Output the (X, Y) coordinate of the center of the cell containing the given text.  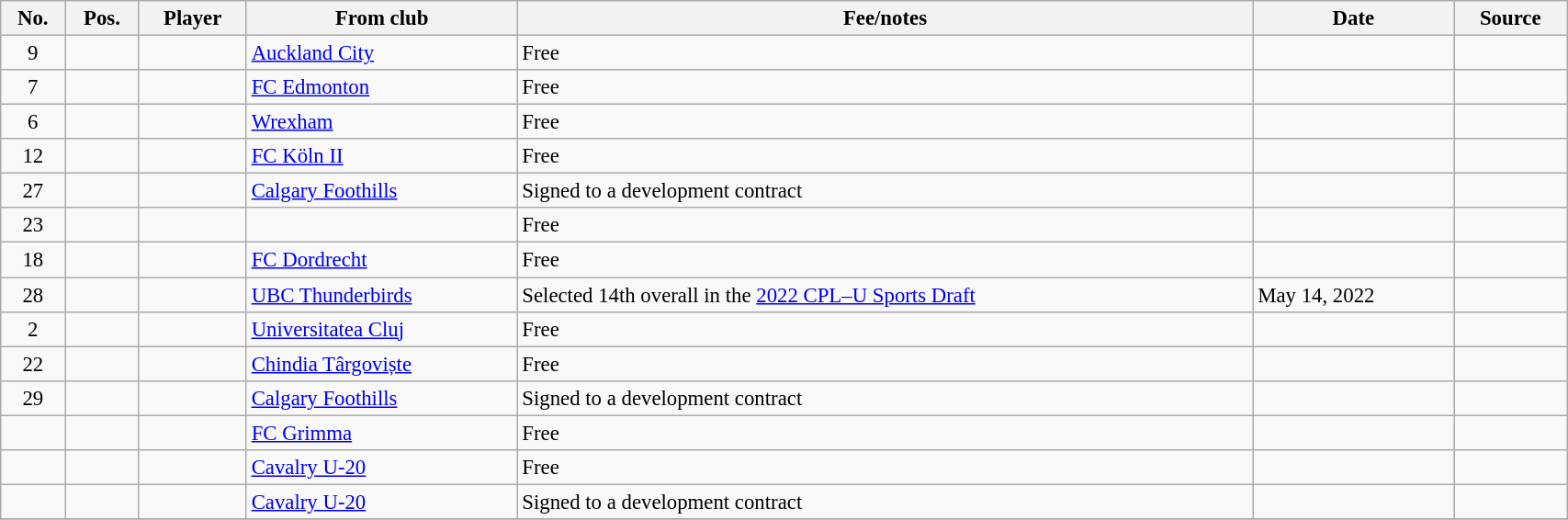
No. (33, 18)
18 (33, 260)
29 (33, 398)
Date (1354, 18)
Chindia Târgoviște (382, 364)
7 (33, 87)
FC Köln II (382, 156)
Source (1510, 18)
Pos. (102, 18)
22 (33, 364)
23 (33, 225)
9 (33, 53)
FC Dordrecht (382, 260)
UBC Thunderbirds (382, 295)
Auckland City (382, 53)
Universitatea Cluj (382, 329)
May 14, 2022 (1354, 295)
Player (193, 18)
12 (33, 156)
FC Edmonton (382, 87)
From club (382, 18)
Wrexham (382, 122)
28 (33, 295)
Selected 14th overall in the 2022 CPL–U Sports Draft (886, 295)
27 (33, 191)
6 (33, 122)
Fee/notes (886, 18)
FC Grimma (382, 433)
2 (33, 329)
